Locate the cell with the specified text and output its (X, Y) center coordinate. 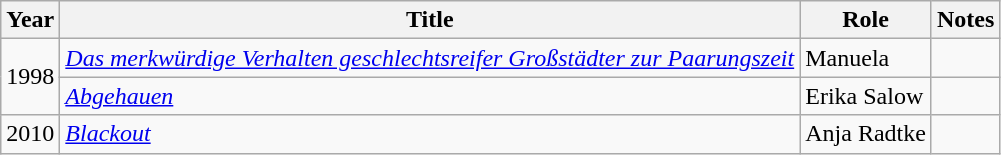
Title (430, 20)
Role (866, 20)
Notes (965, 20)
1998 (30, 77)
Anja Radtke (866, 134)
Blackout (430, 134)
Das merkwürdige Verhalten geschlechtsreifer Großstädter zur Paarungszeit (430, 58)
Year (30, 20)
Abgehauen (430, 96)
2010 (30, 134)
Manuela (866, 58)
Erika Salow (866, 96)
